For the text-containing cell, return its midpoint in (X, Y) coordinate format. 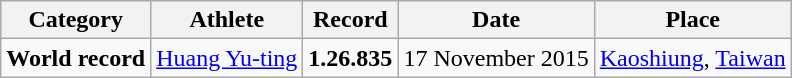
1.26.835 (350, 58)
Kaoshiung, Taiwan (692, 58)
Category (76, 20)
Athlete (227, 20)
Record (350, 20)
Date (496, 20)
Place (692, 20)
World record (76, 58)
Huang Yu-ting (227, 58)
17 November 2015 (496, 58)
